Extract the (X, Y) coordinate from the center of the cell holding the provided text.  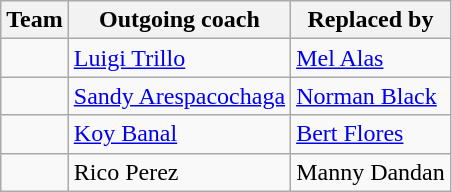
Bert Flores (371, 134)
Rico Perez (179, 172)
Manny Dandan (371, 172)
Replaced by (371, 20)
Norman Black (371, 96)
Luigi Trillo (179, 58)
Mel Alas (371, 58)
Sandy Arespacochaga (179, 96)
Koy Banal (179, 134)
Team (35, 20)
Outgoing coach (179, 20)
